Detect which cell encompasses the target text, then output its [x, y] center coordinate. 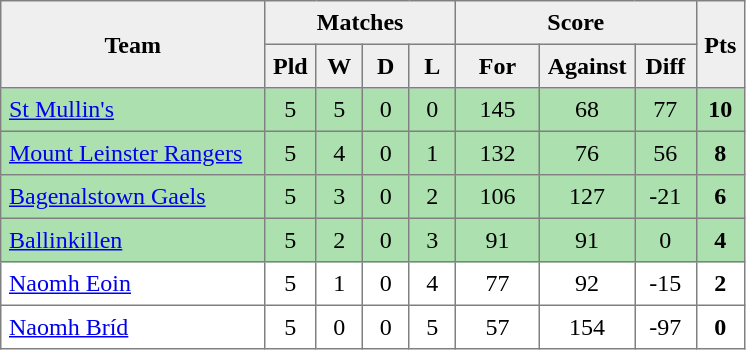
Score [576, 23]
W [339, 66]
57 [497, 327]
106 [497, 197]
Against [586, 66]
Pts [720, 44]
-21 [666, 197]
St Mullin's [133, 110]
Team [133, 44]
6 [720, 197]
L [432, 66]
-15 [666, 284]
Mount Leinster Rangers [133, 153]
Diff [666, 66]
132 [497, 153]
154 [586, 327]
10 [720, 110]
Naomh Eoin [133, 284]
Matches [360, 23]
127 [586, 197]
-97 [666, 327]
145 [497, 110]
Ballinkillen [133, 240]
Pld [290, 66]
76 [586, 153]
68 [586, 110]
92 [586, 284]
8 [720, 153]
For [497, 66]
Naomh Bríd [133, 327]
D [385, 66]
56 [666, 153]
Bagenalstown Gaels [133, 197]
